Provide the [x, y] coordinate of the cell's center where the given text is located.  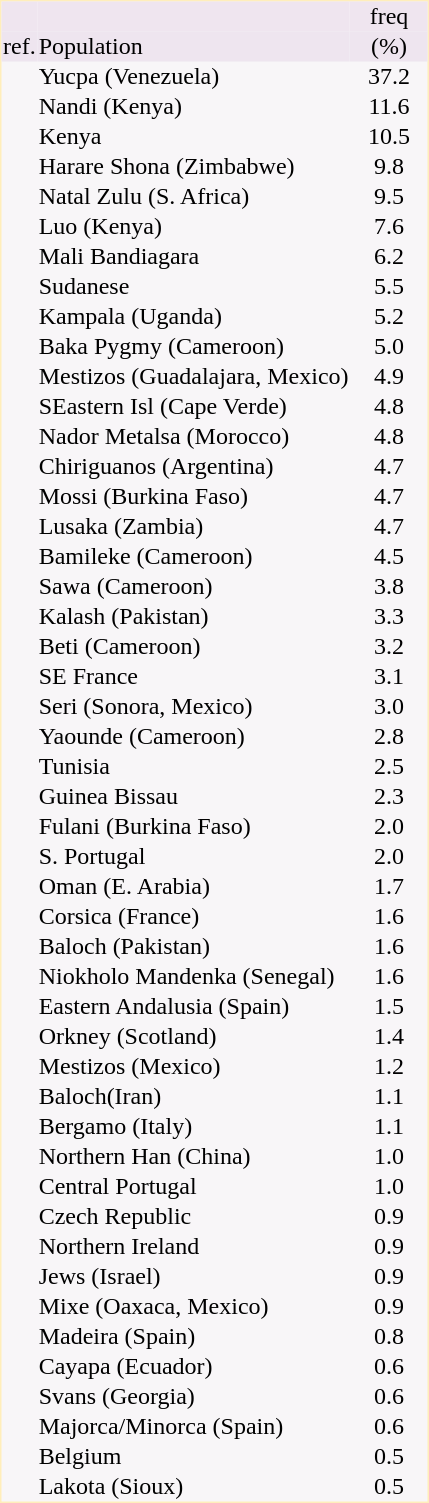
Mestizos (Mexico) [194, 1067]
Bergamo (Italy) [194, 1127]
5.5 [389, 287]
Kenya [194, 137]
Mali Bandiagara [194, 257]
7.6 [389, 227]
Lakota (Sioux) [194, 1487]
3.1 [389, 677]
1.4 [389, 1037]
SEastern Isl (Cape Verde) [194, 407]
Bamileke (Cameroon) [194, 557]
Corsica (France) [194, 917]
Baloch (Pakistan) [194, 947]
Mossi (Burkina Faso) [194, 497]
freq [389, 17]
4.5 [389, 557]
Natal Zulu (S. Africa) [194, 197]
Beti (Cameroon) [194, 647]
Baka Pygmy (Cameroon) [194, 347]
Madeira (Spain) [194, 1337]
1.2 [389, 1067]
Oman (E. Arabia) [194, 887]
Czech Republic [194, 1217]
Mestizos (Guadalajara, Mexico) [194, 377]
Niokholo Mandenka (Senegal) [194, 977]
2.3 [389, 797]
0.8 [389, 1337]
Kampala (Uganda) [194, 317]
SE France [194, 677]
Kalash (Pakistan) [194, 617]
Sawa (Cameroon) [194, 587]
Jews (Israel) [194, 1277]
Majorca/Minorca (Spain) [194, 1427]
11.6 [389, 107]
Cayapa (Ecuador) [194, 1367]
Baloch(Iran) [194, 1097]
Tunisia [194, 767]
Nador Metalsa (Morocco) [194, 437]
Harare Shona (Zimbabwe) [194, 167]
ref. [20, 47]
Sudanese [194, 287]
1.7 [389, 887]
3.8 [389, 587]
Yaounde (Cameroon) [194, 737]
4.9 [389, 377]
Belgium [194, 1457]
Orkney (Scotland) [194, 1037]
S. Portugal [194, 857]
Mixe (Oaxaca, Mexico) [194, 1307]
Chiriguanos (Argentina) [194, 467]
3.2 [389, 647]
3.0 [389, 707]
Central Portugal [194, 1187]
Eastern Andalusia (Spain) [194, 1007]
1.5 [389, 1007]
Fulani (Burkina Faso) [194, 827]
(%) [389, 47]
37.2 [389, 77]
10.5 [389, 137]
6.2 [389, 257]
2.8 [389, 737]
Guinea Bissau [194, 797]
Seri (Sonora, Mexico) [194, 707]
Luo (Kenya) [194, 227]
5.2 [389, 317]
9.5 [389, 197]
Nandi (Kenya) [194, 107]
Lusaka (Zambia) [194, 527]
3.3 [389, 617]
Northern Han (China) [194, 1157]
Northern Ireland [194, 1247]
Yucpa (Venezuela) [194, 77]
2.5 [389, 767]
Svans (Georgia) [194, 1397]
5.0 [389, 347]
Population [194, 47]
9.8 [389, 167]
